Capture the cell that displays the provided text and extract its (x, y) central coordinate. 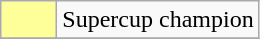
Supercup champion (158, 20)
